Provide the (x, y) coordinate of the cell's center where the given text is located.  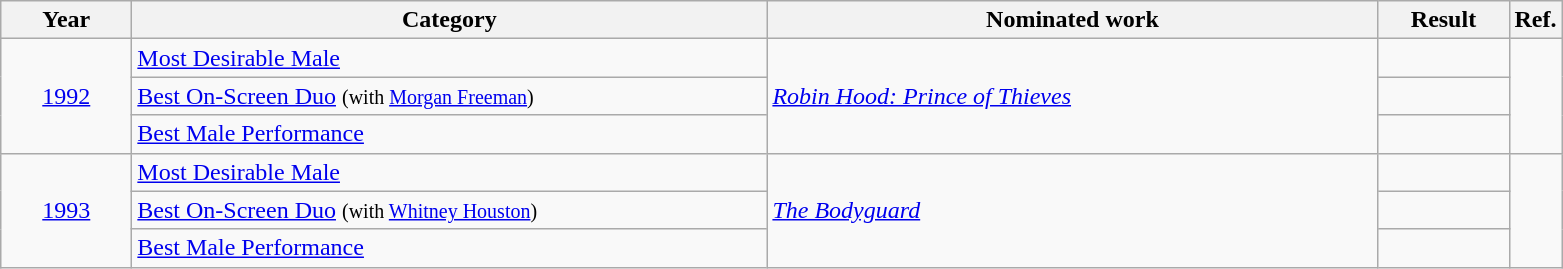
Result (1444, 20)
Robin Hood: Prince of Thieves (1072, 96)
The Bodyguard (1072, 210)
Year (66, 20)
Best On-Screen Duo (with Whitney Houston) (450, 210)
Best On-Screen Duo (with Morgan Freeman) (450, 96)
Nominated work (1072, 20)
1993 (66, 210)
Category (450, 20)
Ref. (1536, 20)
1992 (66, 96)
